Pinpoint the cell where the given text exists, returning its [X, Y] midpoint coordinate. 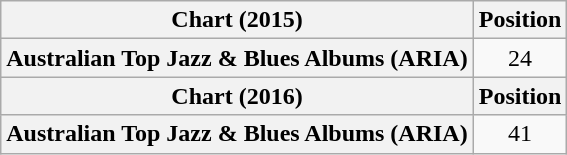
41 [520, 134]
24 [520, 58]
Chart (2015) [237, 20]
Chart (2016) [237, 96]
